From the cell containing the given text, extract its center point as (x, y) coordinate. 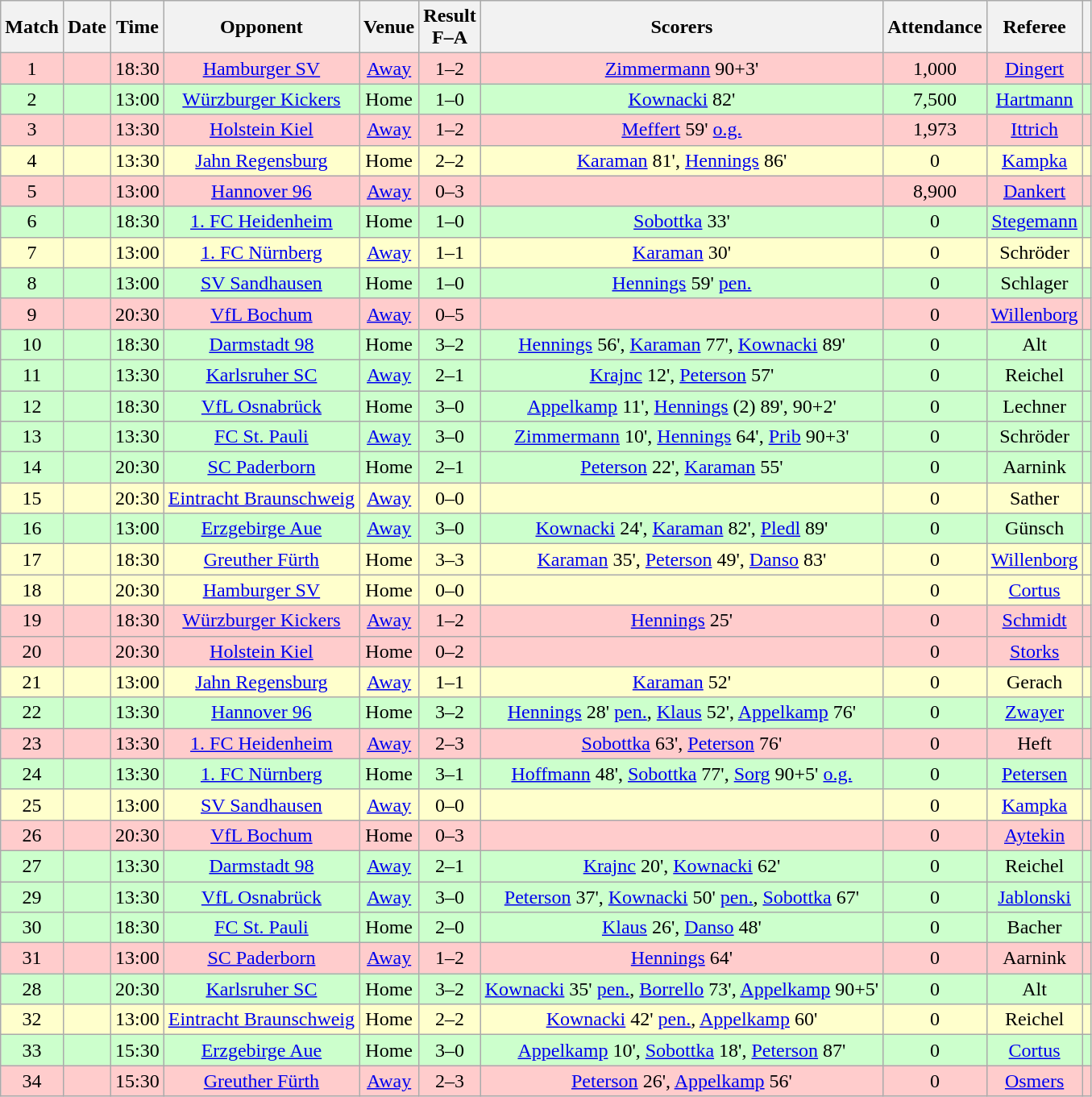
Hennings 59' pen. (682, 283)
1,973 (935, 130)
6 (32, 222)
33 (32, 1050)
Günsch (1035, 529)
11 (32, 375)
15 (32, 498)
7,500 (935, 99)
Karaman 30' (682, 252)
Kownacki 82' (682, 99)
Match (32, 27)
Hennings 56', Karaman 77', Kownacki 89' (682, 344)
30 (32, 928)
23 (32, 743)
Klaus 26', Danso 48' (682, 928)
Kownacki 35' pen., Borrello 73', Appelkamp 90+5' (682, 989)
19 (32, 621)
Karaman 35', Peterson 49', Danso 83' (682, 559)
Meffert 59' o.g. (682, 130)
1,000 (935, 69)
3–1 (450, 774)
Osmers (1035, 1081)
Opponent (261, 27)
Kownacki 42' pen., Appelkamp 60' (682, 1020)
Appelkamp 11', Hennings (2) 89', 90+2' (682, 405)
Stegemann (1035, 222)
34 (32, 1081)
Venue (389, 27)
9 (32, 314)
Bacher (1035, 928)
Petersen (1035, 774)
29 (32, 897)
Appelkamp 10', Sobottka 18', Peterson 87' (682, 1050)
Peterson 26', Appelkamp 56' (682, 1081)
Zwayer (1035, 713)
8,900 (935, 191)
28 (32, 989)
12 (32, 405)
7 (32, 252)
26 (32, 835)
Gerach (1035, 682)
3 (32, 130)
Hartmann (1035, 99)
Storks (1035, 651)
13 (32, 437)
18 (32, 590)
Kownacki 24', Karaman 82', Pledl 89' (682, 529)
2–0 (450, 928)
Time (138, 27)
Sobottka 33' (682, 222)
Scorers (682, 27)
Zimmermann 10', Hennings 64', Prib 90+3' (682, 437)
31 (32, 958)
Hoffmann 48', Sobottka 77', Sorg 90+5' o.g. (682, 774)
1 (32, 69)
Karaman 81', Hennings 86' (682, 160)
Sobottka 63', Peterson 76' (682, 743)
0–5 (450, 314)
24 (32, 774)
Date (87, 27)
4 (32, 160)
10 (32, 344)
Karaman 52' (682, 682)
Hennings 28' pen., Klaus 52', Appelkamp 76' (682, 713)
2 (32, 99)
Ittrich (1035, 130)
Sather (1035, 498)
Lechner (1035, 405)
Attendance (935, 27)
25 (32, 804)
Heft (1035, 743)
17 (32, 559)
0–2 (450, 651)
Dankert (1035, 191)
14 (32, 467)
Schmidt (1035, 621)
Aytekin (1035, 835)
Hennings 25' (682, 621)
Dingert (1035, 69)
27 (32, 866)
21 (32, 682)
Jablonski (1035, 897)
3–3 (450, 559)
Peterson 22', Karaman 55' (682, 467)
Zimmermann 90+3' (682, 69)
Krajnc 20', Kownacki 62' (682, 866)
22 (32, 713)
20 (32, 651)
Referee (1035, 27)
5 (32, 191)
Krajnc 12', Peterson 57' (682, 375)
ResultF–A (450, 27)
32 (32, 1020)
16 (32, 529)
8 (32, 283)
Hennings 64' (682, 958)
Peterson 37', Kownacki 50' pen., Sobottka 67' (682, 897)
Schlager (1035, 283)
